Extract the [x, y] coordinate from the center of the cell holding the provided text.  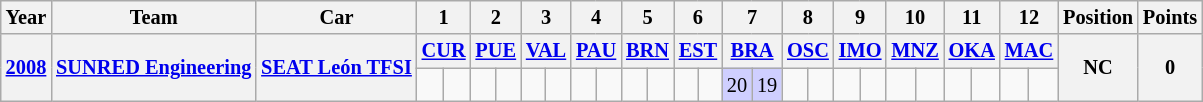
MAC [1029, 51]
VAL [546, 51]
EST [698, 51]
Position [1098, 17]
MNZ [914, 51]
BRN [648, 51]
4 [596, 17]
20 [737, 85]
CUR [444, 51]
11 [972, 17]
9 [860, 17]
6 [698, 17]
3 [546, 17]
19 [767, 85]
SUNRED Engineering [154, 68]
7 [752, 17]
NC [1098, 68]
PAU [596, 51]
SEAT León TFSI [336, 68]
OKA [972, 51]
12 [1029, 17]
1 [444, 17]
BRA [752, 51]
Year [26, 17]
0 [1170, 68]
Car [336, 17]
2 [496, 17]
10 [914, 17]
PUE [496, 51]
Team [154, 17]
8 [808, 17]
5 [648, 17]
IMO [860, 51]
OSC [808, 51]
2008 [26, 68]
Points [1170, 17]
